Extract the (x, y) coordinate from the center of the cell holding the provided text.  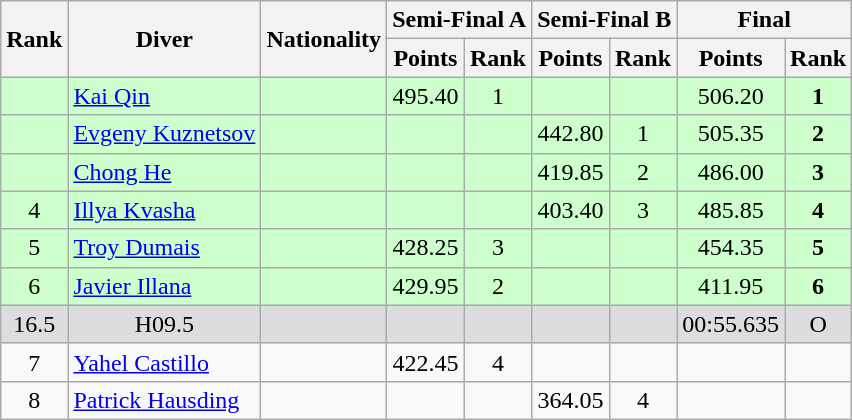
Nationality (324, 39)
505.35 (731, 134)
Evgeny Kuznetsov (164, 134)
Troy Dumais (164, 248)
H09.5 (164, 324)
506.20 (731, 96)
428.25 (426, 248)
Yahel Castillo (164, 362)
419.85 (571, 172)
Illya Kvasha (164, 210)
364.05 (571, 400)
Javier Illana (164, 286)
486.00 (731, 172)
Final (764, 20)
Kai Qin (164, 96)
411.95 (731, 286)
495.40 (426, 96)
8 (34, 400)
Diver (164, 39)
Chong He (164, 172)
O (818, 324)
Semi-Final B (604, 20)
422.45 (426, 362)
00:55.635 (731, 324)
442.80 (571, 134)
7 (34, 362)
403.40 (571, 210)
485.85 (731, 210)
454.35 (731, 248)
Patrick Hausding (164, 400)
16.5 (34, 324)
Semi-Final A (460, 20)
429.95 (426, 286)
